Pinpoint the cell where the given text exists, returning its [x, y] midpoint coordinate. 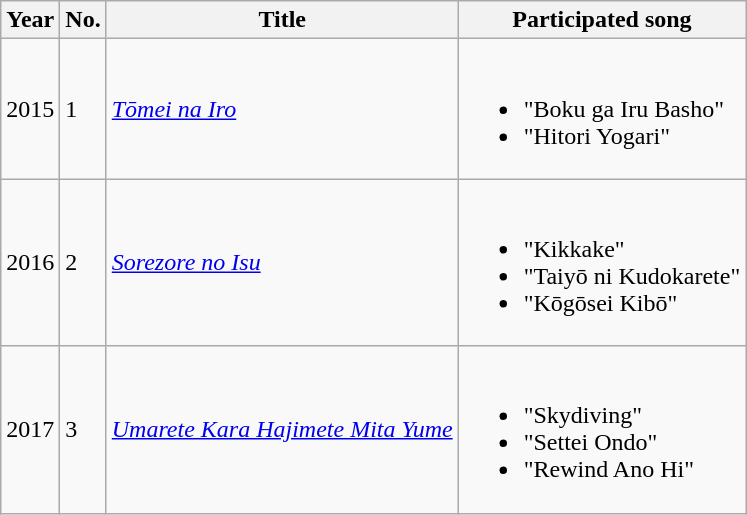
Umarete Kara Hajimete Mita Yume [282, 430]
"Skydiving""Settei Ondo""Rewind Ano Hi" [602, 430]
Sorezore no Isu [282, 262]
3 [83, 430]
Tōmei na Iro [282, 109]
No. [83, 20]
2015 [30, 109]
1 [83, 109]
2017 [30, 430]
2 [83, 262]
Participated song [602, 20]
Year [30, 20]
"Kikkake""Taiyō ni Kudokarete""Kōgōsei Kibō" [602, 262]
"Boku ga Iru Basho""Hitori Yogari" [602, 109]
2016 [30, 262]
Title [282, 20]
